Locate the cell with the specified text and output its (X, Y) center coordinate. 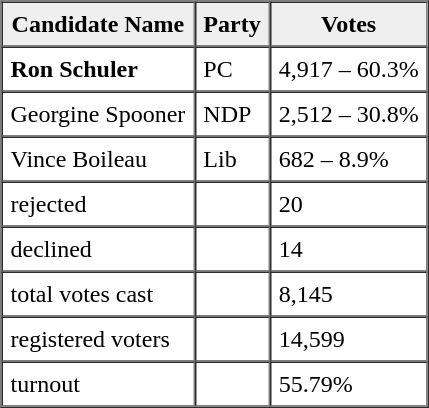
682 – 8.9% (349, 158)
Ron Schuler (98, 68)
Georgine Spooner (98, 114)
4,917 – 60.3% (349, 68)
PC (232, 68)
Vince Boileau (98, 158)
registered voters (98, 338)
Votes (349, 24)
Candidate Name (98, 24)
NDP (232, 114)
declined (98, 248)
turnout (98, 384)
rejected (98, 204)
55.79% (349, 384)
Lib (232, 158)
8,145 (349, 294)
14 (349, 248)
20 (349, 204)
total votes cast (98, 294)
2,512 – 30.8% (349, 114)
Party (232, 24)
14,599 (349, 338)
